Scan for the cell matching the given text and deliver its (x, y) coordinate at center. 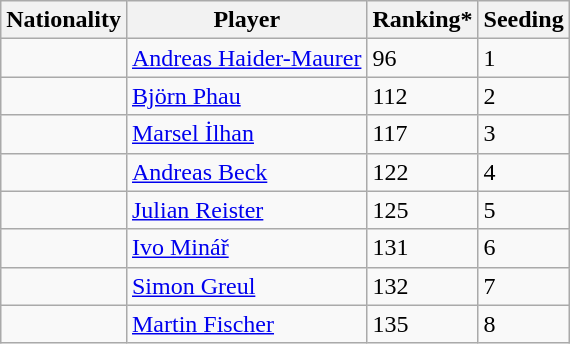
131 (422, 248)
Martin Fischer (246, 324)
Ivo Minář (246, 248)
7 (524, 286)
135 (422, 324)
132 (422, 286)
Nationality (64, 20)
Player (246, 20)
Seeding (524, 20)
Andreas Haider-Maurer (246, 58)
Simon Greul (246, 286)
122 (422, 172)
Marsel İlhan (246, 134)
Andreas Beck (246, 172)
96 (422, 58)
Julian Reister (246, 210)
Björn Phau (246, 96)
117 (422, 134)
5 (524, 210)
3 (524, 134)
1 (524, 58)
4 (524, 172)
8 (524, 324)
112 (422, 96)
2 (524, 96)
Ranking* (422, 20)
6 (524, 248)
125 (422, 210)
